Output the [x, y] coordinate of the center of the cell containing the given text.  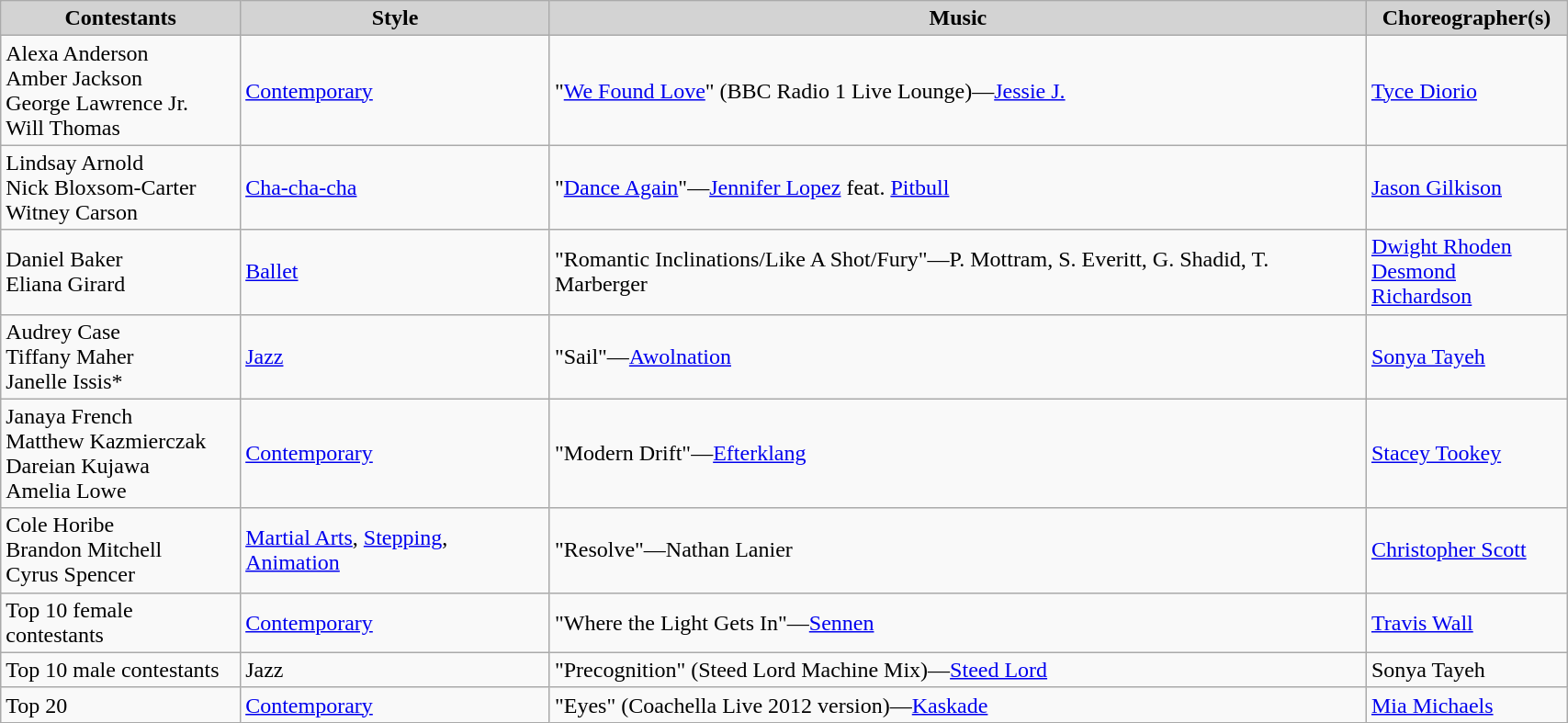
"Dance Again"—Jennifer Lopez feat. Pitbull [957, 187]
Daniel BakerEliana Girard [121, 272]
Top 20 [121, 705]
Janaya FrenchMatthew KazmierczakDareian KujawaAmelia Lowe [121, 454]
Top 10 female contestants [121, 623]
Jason Gilkison [1466, 187]
Contestants [121, 18]
Lindsay ArnoldNick Bloxsom-CarterWitney Carson [121, 187]
"Resolve"—Nathan Lanier [957, 550]
"Where the Light Gets In"—Sennen [957, 623]
"Sail"—Awolnation [957, 356]
Ballet [395, 272]
"We Found Love" (BBC Radio 1 Live Lounge)—Jessie J. [957, 90]
"Eyes" (Coachella Live 2012 version)—Kaskade [957, 705]
Dwight RhodenDesmond Richardson [1466, 272]
Christopher Scott [1466, 550]
"Precognition" (Steed Lord Machine Mix)—Steed Lord [957, 670]
Mia Michaels [1466, 705]
Top 10 male contestants [121, 670]
Travis Wall [1466, 623]
Style [395, 18]
Choreographer(s) [1466, 18]
Alexa AndersonAmber JacksonGeorge Lawrence Jr.Will Thomas [121, 90]
"Romantic Inclinations/Like A Shot/Fury"—P. Mottram, S. Everitt, G. Shadid, T. Marberger [957, 272]
Cole HoribeBrandon MitchellCyrus Spencer [121, 550]
"Modern Drift"—Efterklang [957, 454]
Tyce Diorio [1466, 90]
Stacey Tookey [1466, 454]
Martial Arts, Stepping, Animation [395, 550]
Cha-cha-cha [395, 187]
Music [957, 18]
Audrey CaseTiffany MaherJanelle Issis* [121, 356]
